Return the (x, y) coordinate for the center point of the cell that contains the specified text.  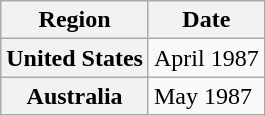
Date (206, 20)
United States (75, 58)
Australia (75, 96)
Region (75, 20)
May 1987 (206, 96)
April 1987 (206, 58)
